Return (x, y) of the center of cell containing provided text 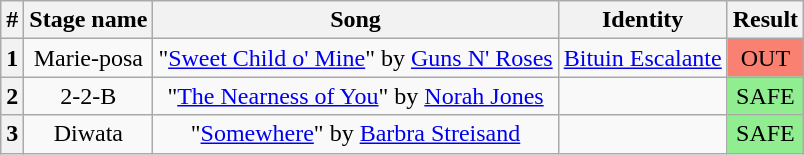
Bituin Escalante (642, 58)
# (12, 20)
3 (12, 134)
2 (12, 96)
2-2-B (88, 96)
"Somewhere" by Barbra Streisand (356, 134)
Result (765, 20)
1 (12, 58)
Identity (642, 20)
Song (356, 20)
Marie-posa (88, 58)
"The Nearness of You" by Norah Jones (356, 96)
"Sweet Child o' Mine" by Guns N' Roses (356, 58)
Stage name (88, 20)
Diwata (88, 134)
OUT (765, 58)
